Extract the [X, Y] coordinate from the center of the cell holding the provided text.  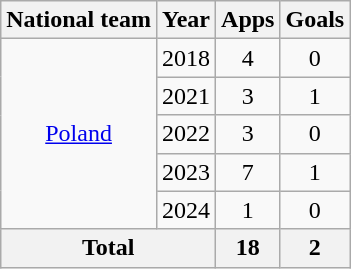
Goals [315, 20]
2024 [186, 210]
National team [79, 20]
2022 [186, 134]
Total [108, 248]
2 [315, 248]
Year [186, 20]
2018 [186, 58]
18 [248, 248]
2023 [186, 172]
Apps [248, 20]
Poland [79, 134]
2021 [186, 96]
7 [248, 172]
4 [248, 58]
